Determine the [X, Y] coordinate at the center of the cell enclosing the given text.  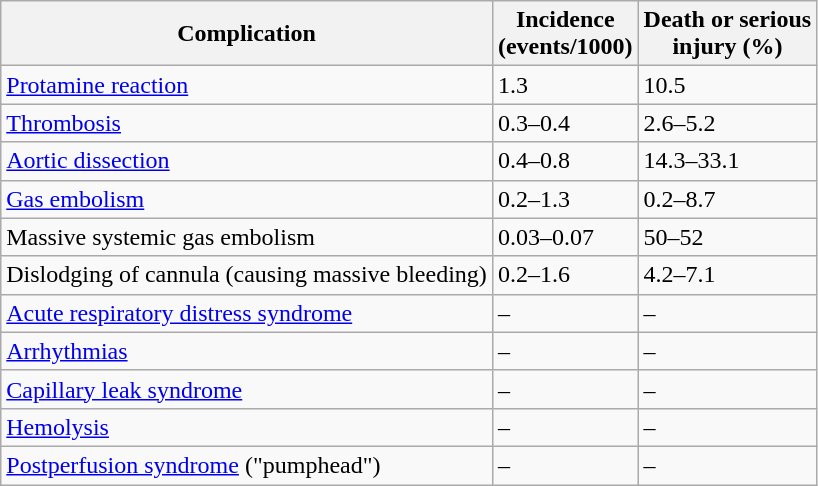
Massive systemic gas embolism [247, 237]
50–52 [728, 237]
Arrhythmias [247, 351]
2.6–5.2 [728, 123]
0.2–8.7 [728, 199]
0.4–0.8 [565, 161]
0.03–0.07 [565, 237]
1.3 [565, 85]
0.3–0.4 [565, 123]
Complication [247, 34]
10.5 [728, 85]
Dislodging of cannula (causing massive bleeding) [247, 275]
0.2–1.6 [565, 275]
0.2–1.3 [565, 199]
Protamine reaction [247, 85]
Gas embolism [247, 199]
Death or serious injury (%) [728, 34]
Acute respiratory distress syndrome [247, 313]
Aortic dissection [247, 161]
4.2–7.1 [728, 275]
Postperfusion syndrome ("pumphead") [247, 465]
Incidence (events/1000) [565, 34]
Capillary leak syndrome [247, 389]
14.3–33.1 [728, 161]
Thrombosis [247, 123]
Hemolysis [247, 427]
